Capture the cell that displays the provided text and extract its (X, Y) central coordinate. 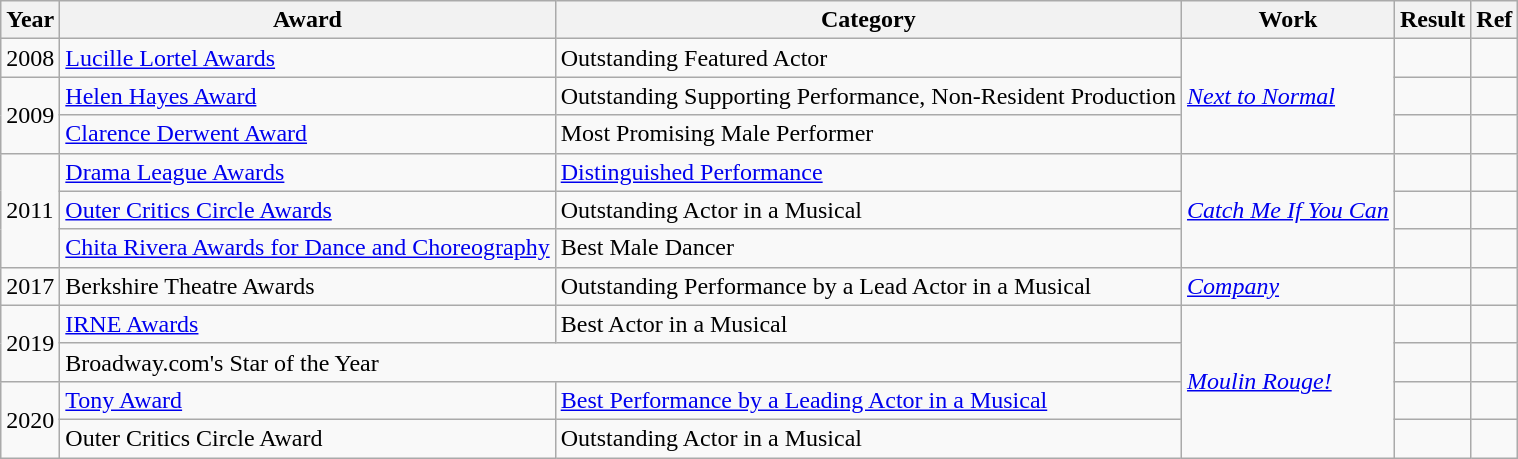
Helen Hayes Award (308, 96)
Company (1288, 286)
Year (30, 20)
Broadway.com's Star of the Year (621, 362)
2017 (30, 286)
Best Actor in a Musical (868, 324)
Next to Normal (1288, 96)
2009 (30, 115)
Outstanding Featured Actor (868, 58)
Outer Critics Circle Awards (308, 210)
IRNE Awards (308, 324)
Outstanding Performance by a Lead Actor in a Musical (868, 286)
Berkshire Theatre Awards (308, 286)
Category (868, 20)
Catch Me If You Can (1288, 210)
Best Performance by a Leading Actor in a Musical (868, 400)
Drama League Awards (308, 172)
2019 (30, 343)
Outstanding Supporting Performance, Non-Resident Production (868, 96)
Work (1288, 20)
2020 (30, 419)
Chita Rivera Awards for Dance and Choreography (308, 248)
Most Promising Male Performer (868, 134)
Best Male Dancer (868, 248)
Ref (1494, 20)
2008 (30, 58)
Distinguished Performance (868, 172)
Outer Critics Circle Award (308, 438)
Lucille Lortel Awards (308, 58)
Clarence Derwent Award (308, 134)
Award (308, 20)
2011 (30, 210)
Tony Award (308, 400)
Moulin Rouge! (1288, 381)
Result (1432, 20)
